Return the (X, Y) coordinate for the center point of the cell that contains the specified text.  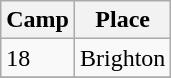
Camp (38, 20)
Place (122, 20)
Brighton (122, 58)
18 (38, 58)
